Determine the (x, y) coordinate at the center of the cell enclosing the given text.  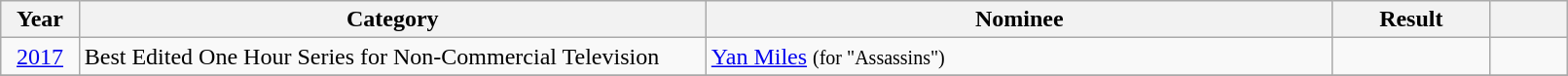
Best Edited One Hour Series for Non-Commercial Television (392, 57)
Result (1411, 19)
Category (392, 19)
Nominee (1019, 19)
Yan Miles (for "Assassins") (1019, 57)
Year (40, 19)
2017 (40, 57)
